Determine the (X, Y) coordinate at the center of the cell enclosing the given text.  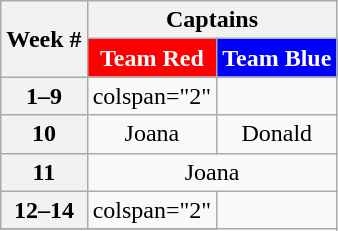
Donald (277, 134)
Captains (212, 20)
1–9 (44, 96)
12–14 (44, 210)
10 (44, 134)
11 (44, 172)
Team Blue (277, 58)
Week # (44, 39)
Team Red (152, 58)
